Extract the (X, Y) coordinate from the center of the cell holding the provided text.  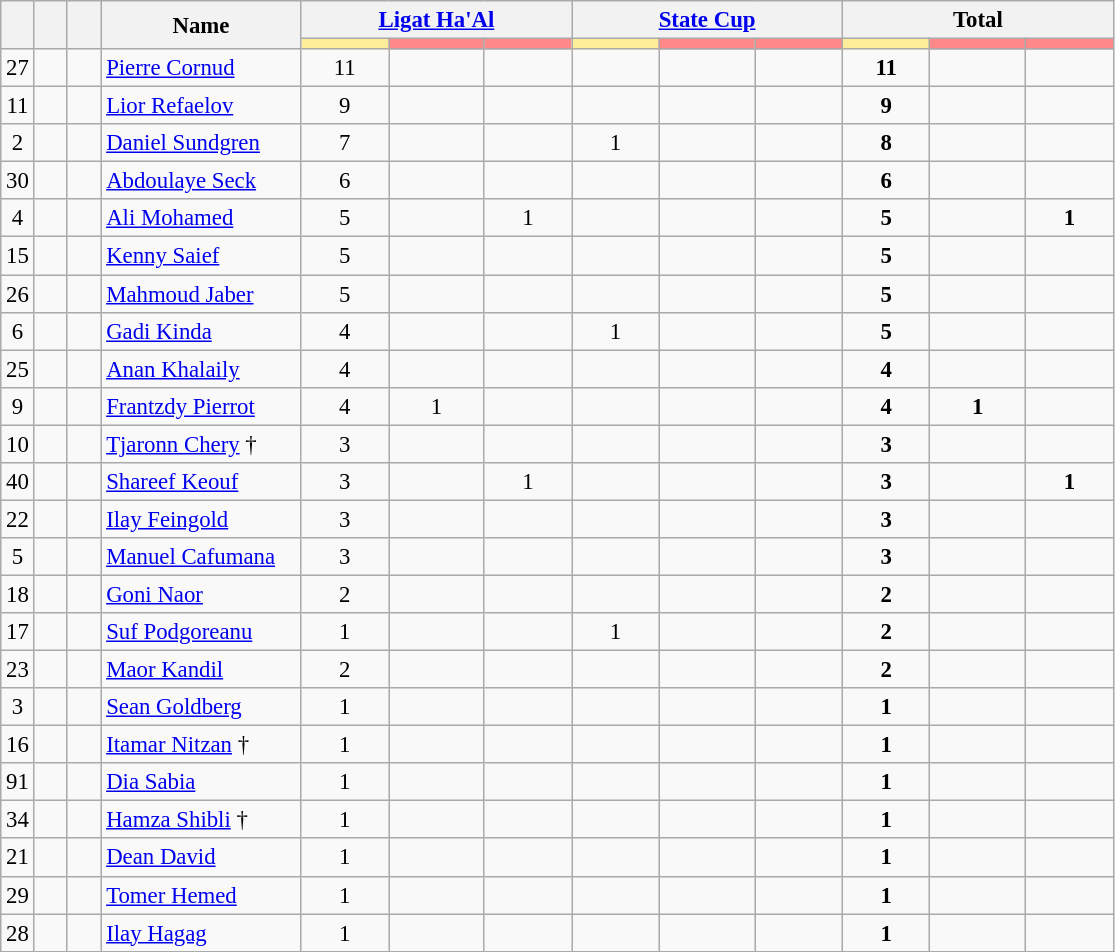
40 (18, 482)
28 (18, 933)
27 (18, 68)
16 (18, 745)
Tjaronn Chery † (201, 444)
Frantzdy Pierrot (201, 406)
Suf Podgoreanu (201, 632)
Daniel Sundgren (201, 143)
Ilay Feingold (201, 519)
26 (18, 294)
Kenny Saief (201, 256)
Dean David (201, 858)
Itamar Nitzan † (201, 745)
Ilay Hagag (201, 933)
7 (344, 143)
Gadi Kinda (201, 331)
Mahmoud Jaber (201, 294)
22 (18, 519)
Shareef Keouf (201, 482)
91 (18, 782)
Manuel Cafumana (201, 557)
Lior Refaelov (201, 106)
Name (201, 25)
Maor Kandil (201, 670)
Sean Goldberg (201, 707)
10 (18, 444)
23 (18, 670)
18 (18, 594)
17 (18, 632)
Dia Sabia (201, 782)
Hamza Shibli † (201, 820)
Abdoulaye Seck (201, 181)
State Cup (708, 20)
15 (18, 256)
21 (18, 858)
Tomer Hemed (201, 895)
25 (18, 369)
Ali Mohamed (201, 219)
Total (978, 20)
34 (18, 820)
Anan Khalaily (201, 369)
Pierre Cornud (201, 68)
Goni Naor (201, 594)
Ligat Ha'Al (436, 20)
8 (886, 143)
29 (18, 895)
30 (18, 181)
